Output the (x, y) coordinate of the center of the cell containing the given text.  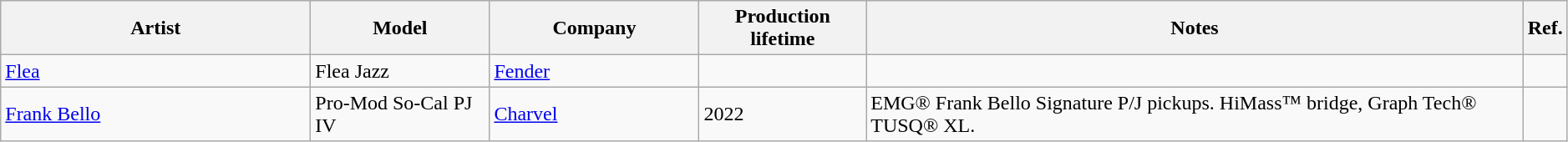
EMG® Frank Bello Signature P/J pickups. HiMass™ bridge, Graph Tech® TUSQ® XL. (1195, 114)
Charvel (595, 114)
Flea Jazz (400, 71)
Pro-Mod So-Cal PJ IV (400, 114)
2022 (783, 114)
Model (400, 28)
Fender (595, 71)
Frank Bello (155, 114)
Company (595, 28)
Ref. (1545, 28)
Production lifetime (783, 28)
Artist (155, 28)
Flea (155, 71)
Notes (1195, 28)
